Scan for the cell matching the given text and deliver its (x, y) coordinate at center. 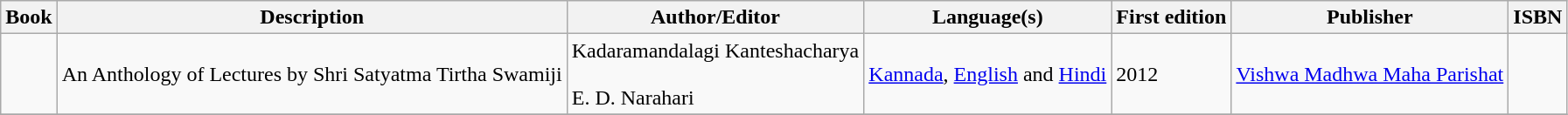
An Anthology of Lectures by Shri Satyatma Tirtha Swamiji (311, 74)
Language(s) (988, 17)
ISBN (1537, 17)
Publisher (1369, 17)
Description (311, 17)
Vishwa Madhwa Maha Parishat (1369, 74)
First edition (1172, 17)
Kannada, English and Hindi (988, 74)
Book (29, 17)
Kadaramandalagi Kanteshacharya E. D. Narahari (715, 74)
2012 (1172, 74)
Author/Editor (715, 17)
